Detect which cell encompasses the target text, then output its (X, Y) center coordinate. 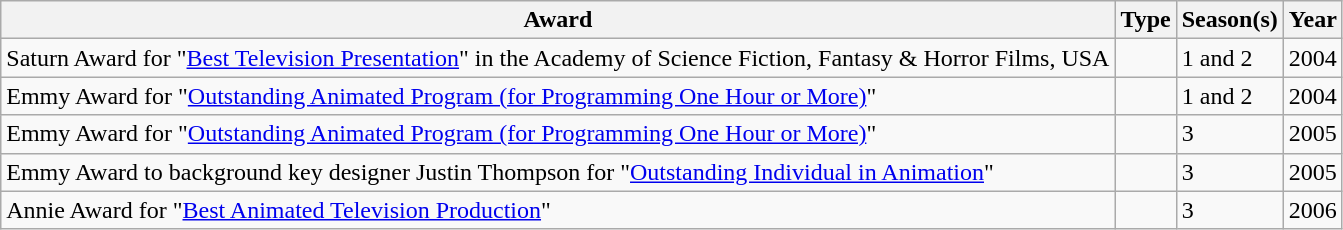
Saturn Award for "Best Television Presentation" in the Academy of Science Fiction, Fantasy & Horror Films, USA (558, 58)
Year (1312, 20)
2006 (1312, 210)
Season(s) (1230, 20)
Annie Award for "Best Animated Television Production" (558, 210)
Award (558, 20)
Emmy Award to background key designer Justin Thompson for "Outstanding Individual in Animation" (558, 172)
Type (1146, 20)
